Extract the [x, y] coordinate from the center of the cell holding the provided text.  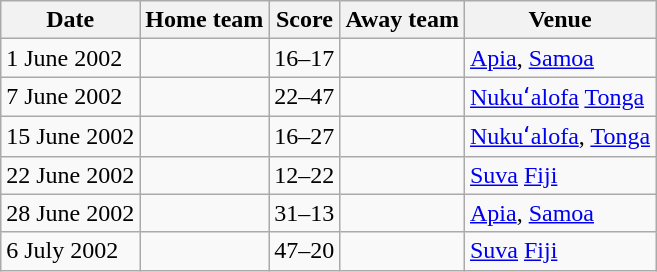
22–47 [304, 97]
Venue [560, 20]
Date [70, 20]
31–13 [304, 213]
12–22 [304, 175]
16–27 [304, 136]
47–20 [304, 251]
Score [304, 20]
28 June 2002 [70, 213]
Home team [204, 20]
Nukuʻalofa, Tonga [560, 136]
6 July 2002 [70, 251]
Away team [402, 20]
16–17 [304, 58]
1 June 2002 [70, 58]
22 June 2002 [70, 175]
15 June 2002 [70, 136]
Nukuʻalofa Tonga [560, 97]
7 June 2002 [70, 97]
